For the text-containing cell, return its midpoint in [X, Y] coordinate format. 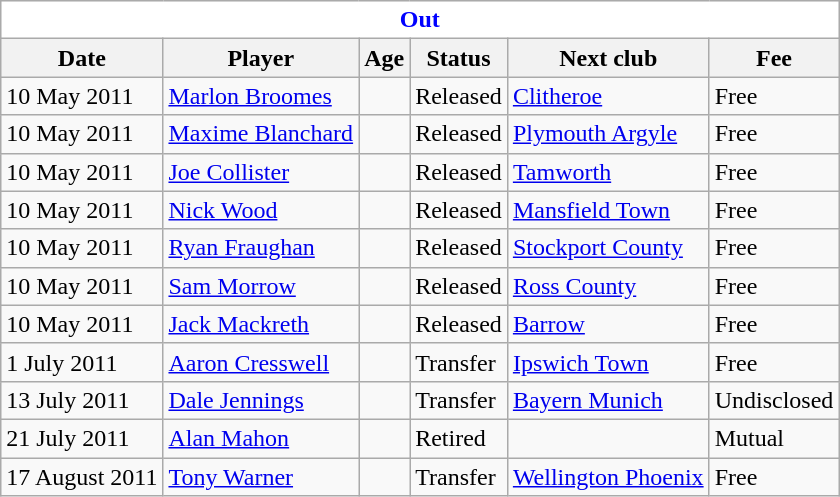
Retired [459, 438]
Dale Jennings [261, 400]
Barrow [608, 324]
21 July 2011 [82, 438]
Sam Morrow [261, 286]
Player [261, 58]
1 July 2011 [82, 362]
Alan Mahon [261, 438]
Mutual [774, 438]
Wellington Phoenix [608, 477]
Marlon Broomes [261, 96]
Ryan Fraughan [261, 248]
Stockport County [608, 248]
17 August 2011 [82, 477]
Age [384, 58]
Maxime Blanchard [261, 134]
Ipswich Town [608, 362]
Nick Wood [261, 210]
Next club [608, 58]
13 July 2011 [82, 400]
Clitheroe [608, 96]
Date [82, 58]
Undisclosed [774, 400]
Tamworth [608, 172]
Out [420, 20]
Plymouth Argyle [608, 134]
Joe Collister [261, 172]
Bayern Munich [608, 400]
Ross County [608, 286]
Fee [774, 58]
Jack Mackreth [261, 324]
Aaron Cresswell [261, 362]
Status [459, 58]
Mansfield Town [608, 210]
Tony Warner [261, 477]
